Determine the [X, Y] coordinate at the center of the cell enclosing the given text.  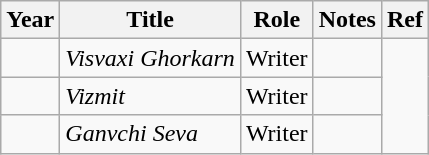
Ganvchi Seva [150, 134]
Notes [347, 20]
Vizmit [150, 96]
Visvaxi Ghorkarn [150, 58]
Title [150, 20]
Ref [404, 20]
Role [276, 20]
Year [30, 20]
